Find where the given text appears and provide that cell's center as [x, y] coordinate. 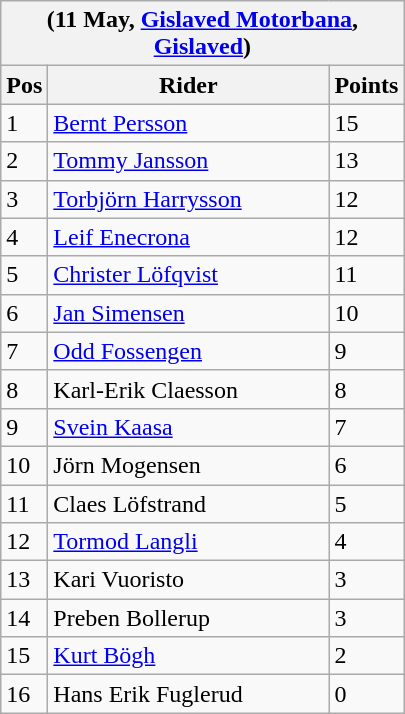
14 [24, 618]
Odd Fossengen [188, 351]
Christer Löfqvist [188, 275]
Preben Bollerup [188, 618]
Leif Enecrona [188, 237]
Claes Löfstrand [188, 503]
Jörn Mogensen [188, 465]
16 [24, 694]
(11 May, Gislaved Motorbana, Gislaved) [202, 34]
Points [366, 85]
Jan Simensen [188, 313]
Tormod Langli [188, 542]
Tommy Jansson [188, 161]
Torbjörn Harrysson [188, 199]
0 [366, 694]
Svein Kaasa [188, 427]
Pos [24, 85]
1 [24, 123]
Hans Erik Fuglerud [188, 694]
Kari Vuoristo [188, 580]
Bernt Persson [188, 123]
Kurt Bögh [188, 656]
Karl-Erik Claesson [188, 389]
Rider [188, 85]
